Return [X, Y] of the center of cell containing provided text 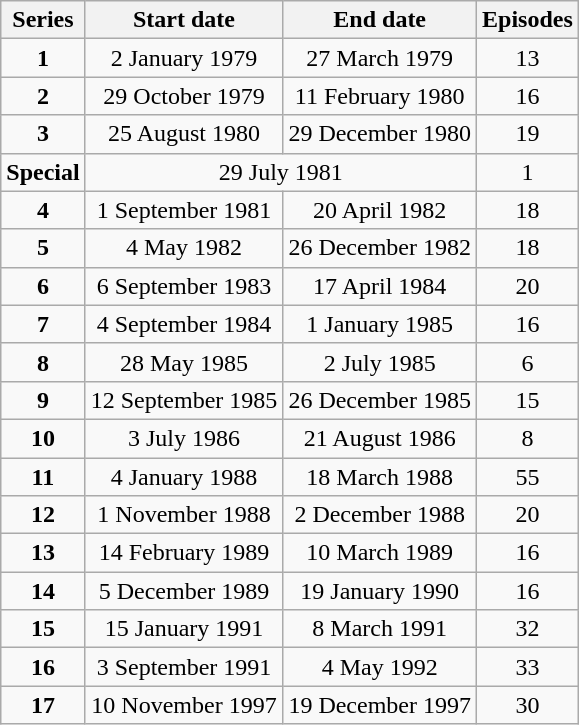
32 [528, 629]
4 [43, 210]
33 [528, 667]
26 December 1982 [380, 248]
10 November 1997 [184, 705]
29 December 1980 [380, 134]
3 July 1986 [184, 438]
Series [43, 20]
2 December 1988 [380, 515]
19 [528, 134]
1 January 1985 [380, 324]
3 September 1991 [184, 667]
28 May 1985 [184, 362]
17 [43, 705]
Start date [184, 20]
2 [43, 96]
1 November 1988 [184, 515]
19 January 1990 [380, 591]
4 September 1984 [184, 324]
5 [43, 248]
End date [380, 20]
18 March 1988 [380, 477]
4 May 1982 [184, 248]
8 March 1991 [380, 629]
Episodes [528, 20]
17 April 1984 [380, 286]
10 [43, 438]
4 January 1988 [184, 477]
1 September 1981 [184, 210]
3 [43, 134]
2 January 1979 [184, 58]
11 February 1980 [380, 96]
9 [43, 400]
30 [528, 705]
55 [528, 477]
Special [43, 172]
19 December 1997 [380, 705]
20 April 1982 [380, 210]
4 May 1992 [380, 667]
29 October 1979 [184, 96]
5 December 1989 [184, 591]
26 December 1985 [380, 400]
12 [43, 515]
25 August 1980 [184, 134]
15 January 1991 [184, 629]
10 March 1989 [380, 553]
29 July 1981 [280, 172]
27 March 1979 [380, 58]
11 [43, 477]
12 September 1985 [184, 400]
21 August 1986 [380, 438]
6 September 1983 [184, 286]
7 [43, 324]
14 February 1989 [184, 553]
2 July 1985 [380, 362]
14 [43, 591]
